Scan for the cell matching the given text and deliver its [X, Y] coordinate at center. 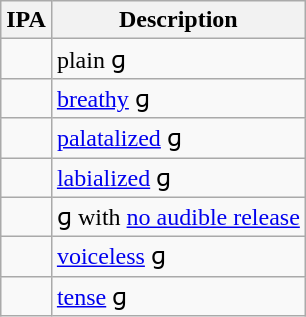
voiceless ɡ [178, 257]
IPA [26, 20]
labialized ɡ [178, 178]
breathy ɡ [178, 98]
tense ɡ [178, 296]
Description [178, 20]
palatalized ɡ [178, 138]
ɡ with no audible release [178, 217]
plain ɡ [178, 59]
